Locate the cell with the specified text and output its (x, y) center coordinate. 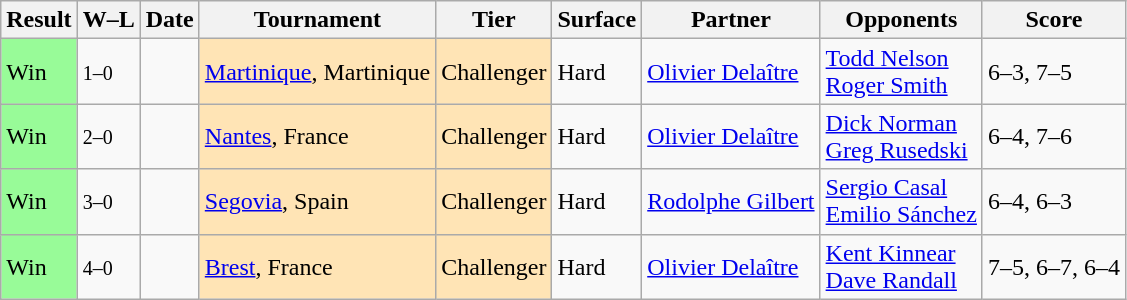
Date (170, 20)
Opponents (901, 20)
6–4, 7–6 (1054, 136)
3–0 (108, 202)
2–0 (108, 136)
Partner (731, 20)
Tournament (317, 20)
1–0 (108, 72)
4–0 (108, 266)
Martinique, Martinique (317, 72)
Segovia, Spain (317, 202)
W–L (108, 20)
Surface (597, 20)
6–4, 6–3 (1054, 202)
Result (39, 20)
Rodolphe Gilbert (731, 202)
Todd Nelson Roger Smith (901, 72)
Nantes, France (317, 136)
Kent Kinnear Dave Randall (901, 266)
Brest, France (317, 266)
Score (1054, 20)
6–3, 7–5 (1054, 72)
Tier (494, 20)
Dick Norman Greg Rusedski (901, 136)
7–5, 6–7, 6–4 (1054, 266)
Sergio Casal Emilio Sánchez (901, 202)
